From the cell containing the given text, extract its center point as (x, y) coordinate. 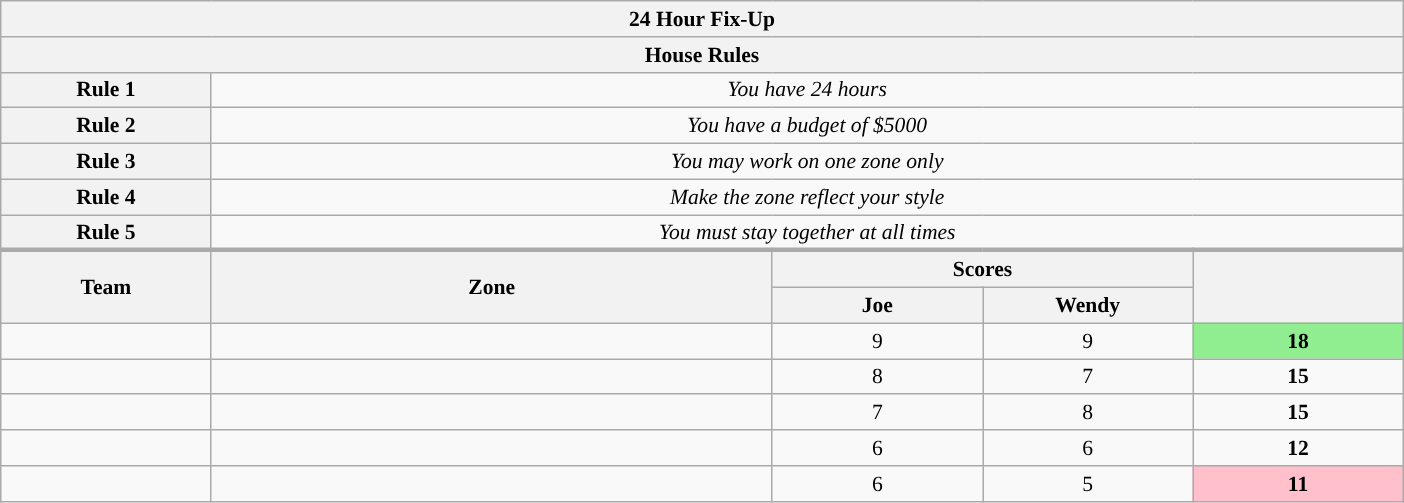
You may work on one zone only (807, 162)
Zone (492, 288)
You have a budget of $5000 (807, 126)
Rule 3 (106, 162)
Rule 2 (106, 126)
11 (1298, 484)
Joe (877, 306)
House Rules (702, 55)
Make the zone reflect your style (807, 197)
Scores (982, 270)
18 (1298, 341)
Rule 5 (106, 233)
Wendy (1087, 306)
Team (106, 288)
24 Hour Fix-Up (702, 19)
12 (1298, 448)
You have 24 hours (807, 90)
Rule 4 (106, 197)
5 (1087, 484)
Rule 1 (106, 90)
You must stay together at all times (807, 233)
